Identify which cell holds the provided text, then report its (x, y) central coordinate. 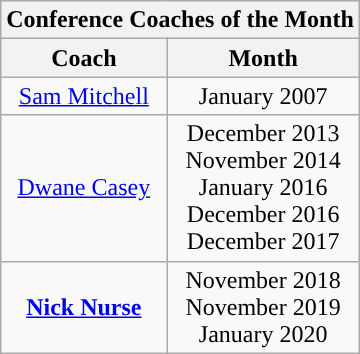
Nick Nurse (84, 307)
Sam Mitchell (84, 96)
Month (263, 58)
January 2007 (263, 96)
November 2018November 2019January 2020 (263, 307)
Dwane Casey (84, 188)
Coach (84, 58)
Conference Coaches of the Month (180, 20)
December 2013November 2014January 2016December 2016December 2017 (263, 188)
